Return [X, Y] of the center of cell containing provided text 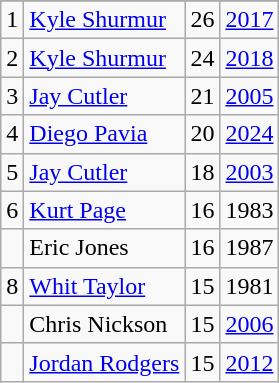
2012 [250, 362]
Chris Nickson [104, 324]
2 [12, 58]
8 [12, 286]
20 [202, 134]
6 [12, 210]
2017 [250, 20]
2003 [250, 172]
4 [12, 134]
Diego Pavia [104, 134]
3 [12, 96]
1 [12, 20]
24 [202, 58]
26 [202, 20]
Whit Taylor [104, 286]
1981 [250, 286]
1983 [250, 210]
Kurt Page [104, 210]
Eric Jones [104, 248]
5 [12, 172]
2006 [250, 324]
2005 [250, 96]
21 [202, 96]
Jordan Rodgers [104, 362]
2024 [250, 134]
2018 [250, 58]
18 [202, 172]
1987 [250, 248]
